Pinpoint the cell where the given text exists, returning its [x, y] midpoint coordinate. 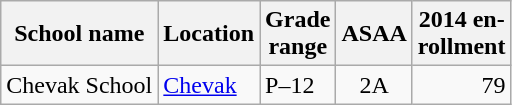
Location [209, 34]
Graderange [298, 34]
2A [374, 85]
2014 en-rollment [462, 34]
P–12 [298, 85]
ASAA [374, 34]
School name [80, 34]
Chevak School [80, 85]
79 [462, 85]
Chevak [209, 85]
